Find where the given text appears and provide that cell's center as (x, y) coordinate. 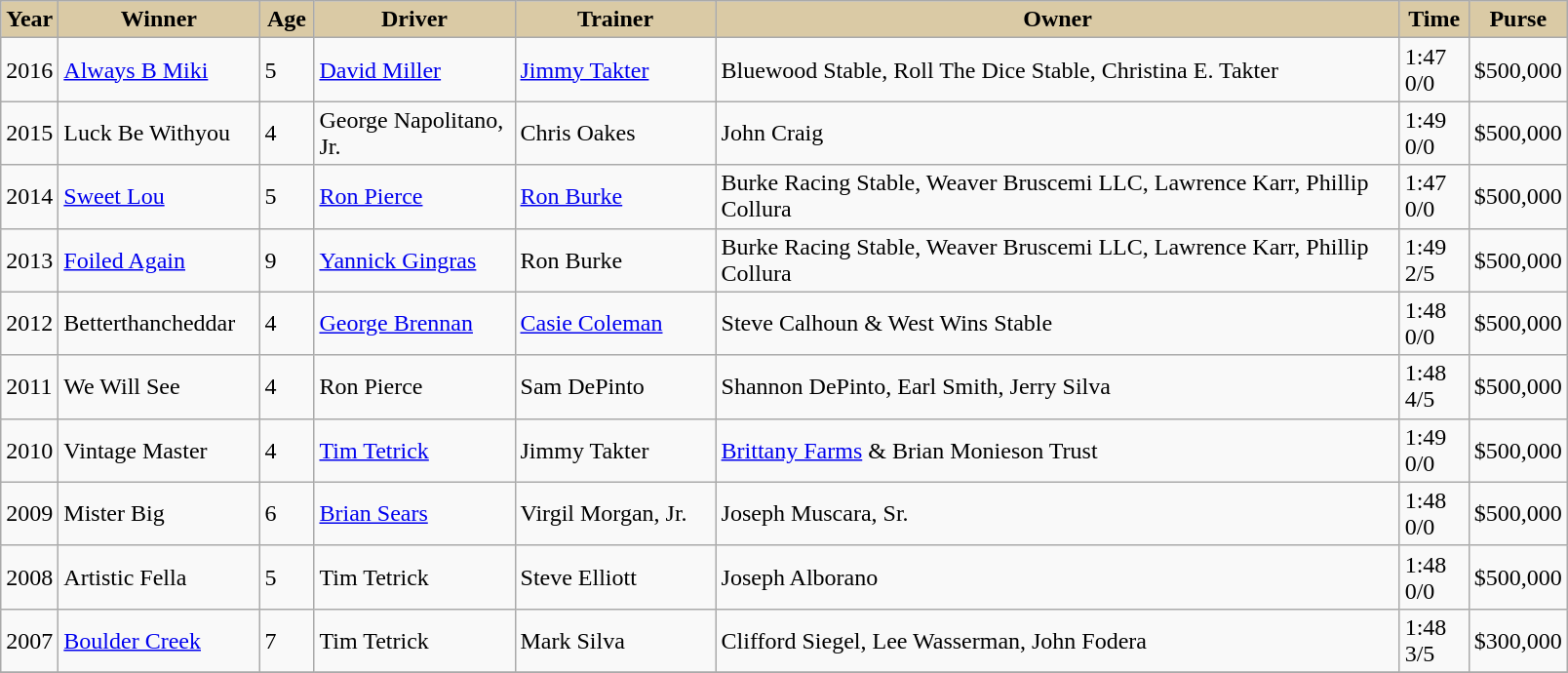
Bluewood Stable, Roll The Dice Stable, Christina E. Takter (1057, 70)
Artistic Fella (159, 577)
2013 (29, 259)
Time (1433, 20)
Vintage Master (159, 451)
Casie Coleman (615, 324)
Virgil Morgan, Jr. (615, 513)
Joseph Alborano (1057, 577)
Age (287, 20)
Always B Miki (159, 70)
Chris Oakes (615, 133)
Mister Big (159, 513)
Brian Sears (414, 513)
2008 (29, 577)
2009 (29, 513)
George Brennan (414, 324)
2015 (29, 133)
2011 (29, 386)
Steve Calhoun & West Wins Stable (1057, 324)
7 (287, 640)
2012 (29, 324)
Sweet Lou (159, 197)
Shannon DePinto, Earl Smith, Jerry Silva (1057, 386)
2007 (29, 640)
Purse (1517, 20)
Luck Be Withyou (159, 133)
Clifford Siegel, Lee Wasserman, John Fodera (1057, 640)
1:49 2/5 (1433, 259)
Foiled Again (159, 259)
1:48 4/5 (1433, 386)
Year (29, 20)
Boulder Creek (159, 640)
6 (287, 513)
Brittany Farms & Brian Monieson Trust (1057, 451)
1:48 3/5 (1433, 640)
$300,000 (1517, 640)
John Craig (1057, 133)
Betterthancheddar (159, 324)
David Miller (414, 70)
Yannick Gingras (414, 259)
Steve Elliott (615, 577)
Driver (414, 20)
We Will See (159, 386)
Joseph Muscara, Sr. (1057, 513)
2010 (29, 451)
9 (287, 259)
Mark Silva (615, 640)
Trainer (615, 20)
2014 (29, 197)
Owner (1057, 20)
George Napolitano, Jr. (414, 133)
2016 (29, 70)
Winner (159, 20)
Sam DePinto (615, 386)
